Scan for the cell matching the given text and deliver its [X, Y] coordinate at center. 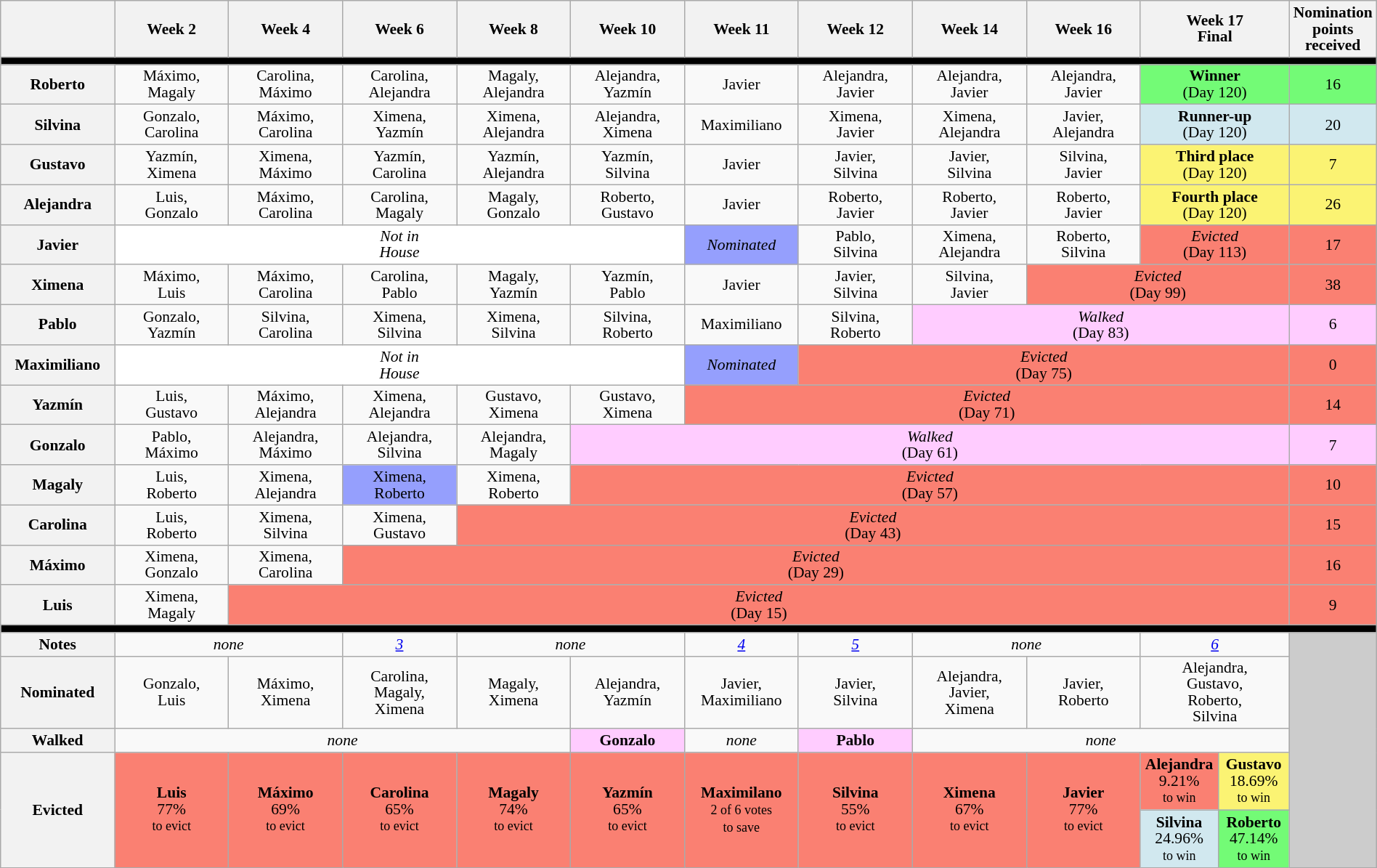
Yazmín65%to evict [627, 810]
Week 12 [856, 29]
Javier77%to evict [1084, 810]
Gustavo18.69%to win [1254, 782]
Yazmín,Silvina [627, 164]
Nominationpointsreceived [1333, 29]
Alejandra,Ximena [627, 125]
Javier,Alejandra [1084, 125]
Week 2 [171, 29]
Alejandra,Silvina [399, 445]
Ximena,Carolina [286, 565]
Evicted [58, 810]
Notes [58, 645]
Magaly,Yazmín [513, 285]
Ximena,Máximo [286, 164]
Carolina,Máximo [286, 84]
Luis77%to evict [171, 810]
Week 10 [627, 29]
Week 6 [399, 29]
Evicted(Day 57) [930, 485]
Gustavo [58, 164]
Alejandra,Máximo [286, 445]
Carolina65%to evict [399, 810]
Máximo,Ximena [286, 692]
15 [1333, 524]
Alejandra,Gustavo,Roberto,Silvina [1214, 692]
Evicted(Day 15) [760, 606]
Evicted(Day 43) [873, 524]
Luis,Gonzalo [171, 205]
Yazmín,Pablo [627, 285]
Ximena [58, 285]
Roberto [58, 84]
26 [1333, 205]
Walked [58, 741]
Máximo,Magaly [171, 84]
Máximo [58, 565]
Javier,Roberto [1084, 692]
Carolina,Magaly [399, 205]
Carolina [58, 524]
Third place(Day 120) [1214, 164]
5 [856, 645]
Evicted(Day 29) [816, 565]
Magaly74%to evict [513, 810]
Carolina,Magaly,Ximena [399, 692]
17 [1333, 244]
Ximena,Gustavo [399, 524]
Ximena,Gonzalo [171, 565]
Luis,Gustavo [171, 405]
Yazmín [58, 405]
Runner-up(Day 120) [1214, 125]
Week 14 [969, 29]
Magaly [58, 485]
Pablo,Máximo [171, 445]
14 [1333, 405]
Roberto,Silvina [1084, 244]
Yazmín,Alejandra [513, 164]
38 [1333, 285]
Evicted(Day 113) [1214, 244]
Silvina,Carolina [286, 325]
Fourth place(Day 120) [1214, 205]
Magaly,Gonzalo [513, 205]
Luis [58, 606]
Pablo,Silvina [856, 244]
Ximena,Javier [856, 125]
Week 4 [286, 29]
Yazmín,Ximena [171, 164]
Alejandra,Magaly [513, 445]
Maximilano2 of 6 votesto save [741, 810]
Magaly,Alejandra [513, 84]
Ximena,Yazmín [399, 125]
Silvina24.96%to win [1179, 838]
Gonzalo,Carolina [171, 125]
Ximena,Magaly [171, 606]
Week 8 [513, 29]
Máximo,Luis [171, 285]
9 [1333, 606]
Alejandra,Javier,Ximena [969, 692]
20 [1333, 125]
Gonzalo,Yazmín [171, 325]
Yazmín,Carolina [399, 164]
Evicted(Day 99) [1158, 285]
Roberto,Gustavo [627, 205]
Week 11 [741, 29]
Carolina,Pablo [399, 285]
Máximo69%to evict [286, 810]
Máximo,Alejandra [286, 405]
Walked(Day 61) [930, 445]
Silvina [58, 125]
Alejandra9.21%to win [1179, 782]
3 [399, 645]
10 [1333, 485]
Silvina55%to evict [856, 810]
Gonzalo,Luis [171, 692]
Carolina,Alejandra [399, 84]
Week 16 [1084, 29]
Roberto47.14%to win [1254, 838]
0 [1333, 365]
Magaly,Ximena [513, 692]
Walked(Day 83) [1101, 325]
Week 17Final [1214, 29]
Evicted(Day 75) [1044, 365]
4 [741, 645]
Alejandra [58, 205]
Winner(Day 120) [1214, 84]
Evicted(Day 71) [986, 405]
Ximena67%to evict [969, 810]
Javier,Maximiliano [741, 692]
